Scan for the cell matching the given text and deliver its (X, Y) coordinate at center. 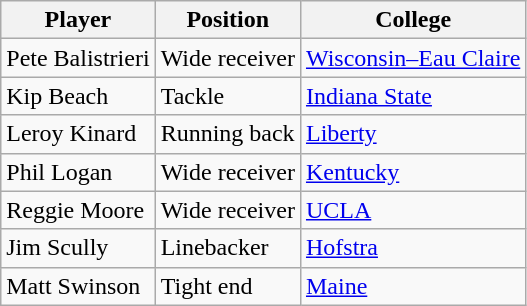
Matt Swinson (78, 286)
Jim Scully (78, 248)
Liberty (412, 134)
Phil Logan (78, 172)
College (412, 20)
Hofstra (412, 248)
Linebacker (228, 248)
Running back (228, 134)
Reggie Moore (78, 210)
Leroy Kinard (78, 134)
Maine (412, 286)
Indiana State (412, 96)
Position (228, 20)
Wisconsin–Eau Claire (412, 58)
Kentucky (412, 172)
UCLA (412, 210)
Tackle (228, 96)
Tight end (228, 286)
Pete Balistrieri (78, 58)
Player (78, 20)
Kip Beach (78, 96)
